Locate the cell with the specified text and output its [x, y] center coordinate. 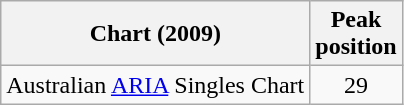
Australian ARIA Singles Chart [156, 85]
Chart (2009) [156, 34]
29 [356, 85]
Peakposition [356, 34]
